Provide the [x, y] coordinate of the cell's center where the given text is located.  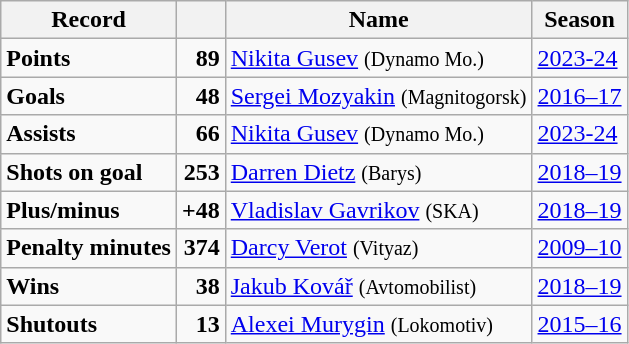
Plus/minus [89, 210]
38 [200, 286]
2009–10 [580, 248]
Season [580, 20]
Sergei Mozyakin (Magnitogorsk) [378, 96]
Shutouts [89, 324]
Jakub Kovář (Avtomobilist) [378, 286]
Alexei Murygin (Lokomotiv) [378, 324]
89 [200, 58]
13 [200, 324]
Goals [89, 96]
253 [200, 172]
2016–17 [580, 96]
Points [89, 58]
Wins [89, 286]
Name [378, 20]
66 [200, 134]
Darcy Verot (Vityaz) [378, 248]
374 [200, 248]
2015–16 [580, 324]
Vladislav Gavrikov (SKA) [378, 210]
Penalty minutes [89, 248]
Record [89, 20]
48 [200, 96]
Shots on goal [89, 172]
+48 [200, 210]
Assists [89, 134]
Darren Dietz (Barys) [378, 172]
